Determine the [x, y] coordinate at the center of the cell enclosing the given text.  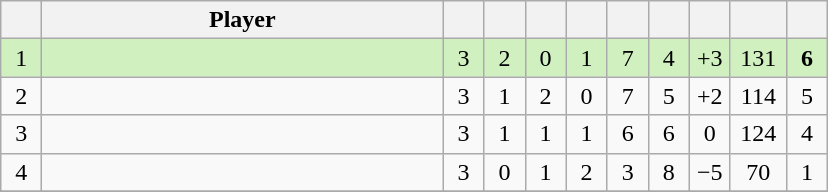
114 [758, 96]
8 [668, 172]
+3 [710, 58]
124 [758, 134]
70 [758, 172]
−5 [710, 172]
+2 [710, 96]
Player [242, 20]
131 [758, 58]
